Determine the [X, Y] coordinate at the center of the cell enclosing the given text.  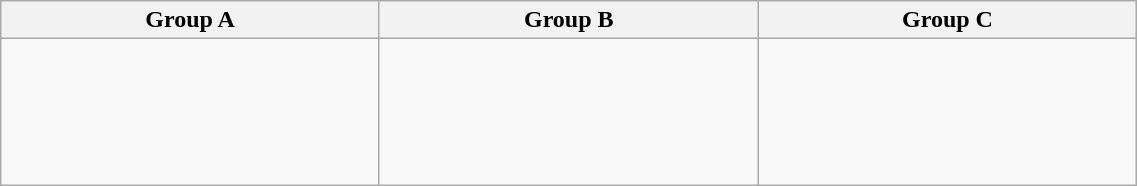
Group A [190, 20]
Group B [568, 20]
Group C [948, 20]
